Identify which cell holds the provided text, then report its (x, y) central coordinate. 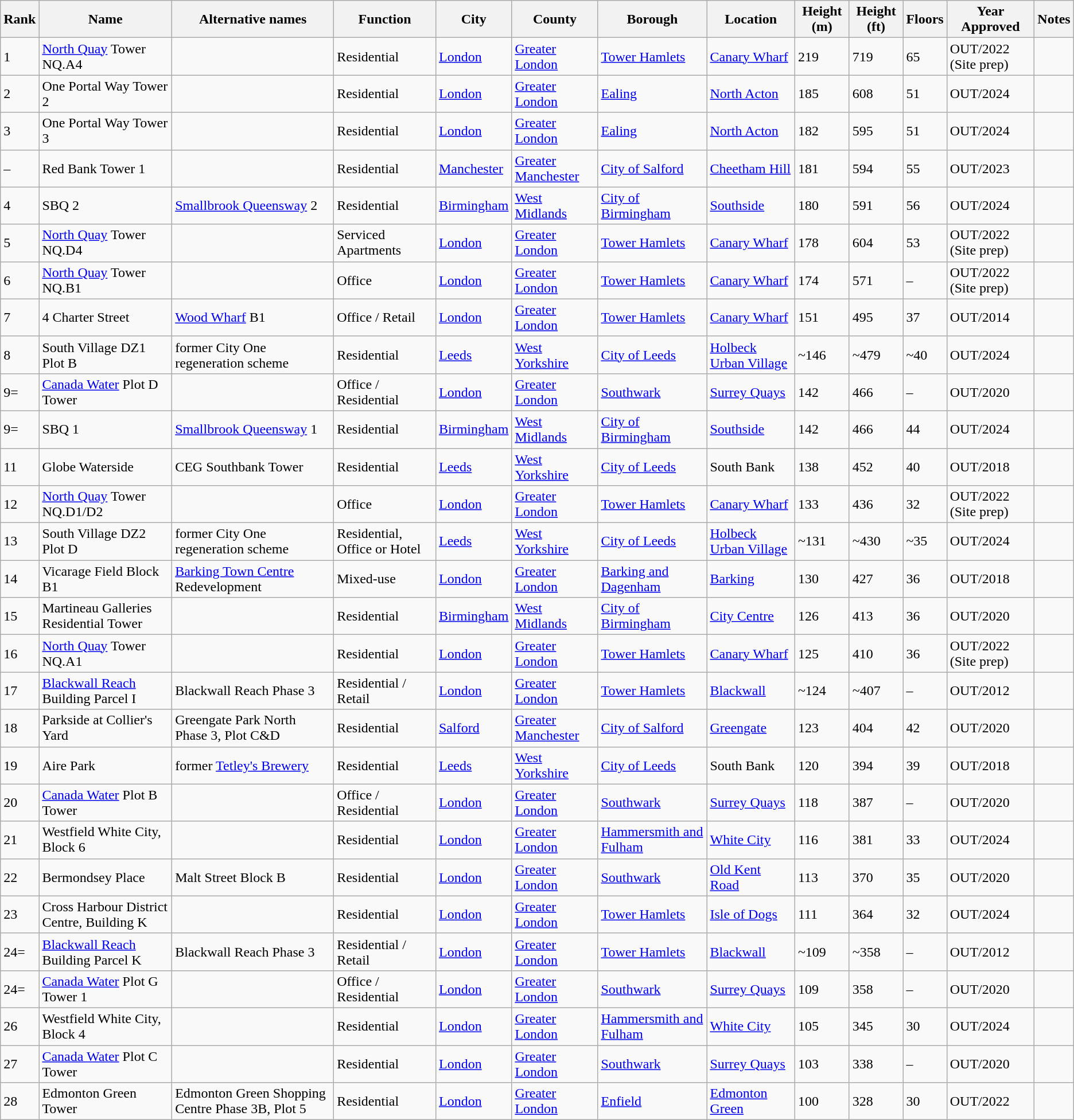
Notes (1054, 19)
~35 (925, 541)
Aire Park (106, 765)
Westfield White City, Block 4 (106, 1027)
~146 (822, 354)
370 (876, 877)
116 (822, 840)
Manchester (473, 169)
Canada Water Plot B Tower (106, 803)
Barking Town Centre Redevelopment (253, 579)
Westfield White City, Block 6 (106, 840)
South Village DZ2 Plot D (106, 541)
Enfield (652, 1101)
126 (822, 616)
Office / Retail (385, 318)
100 (822, 1101)
Greengate Park North Phase 3, Plot C&D (253, 728)
Mixed-use (385, 579)
One Portal Way Tower 3 (106, 131)
19 (20, 765)
Canada Water Plot D Tower (106, 392)
44 (925, 429)
604 (876, 243)
Greengate (750, 728)
27 (20, 1063)
Vicarage Field Block B1 (106, 579)
SBQ 1 (106, 429)
City (473, 19)
180 (822, 205)
Location (750, 19)
Blackwall Reach Building Parcel I (106, 690)
Name (106, 19)
591 (876, 205)
Barking (750, 579)
105 (822, 1027)
28 (20, 1101)
~40 (925, 354)
118 (822, 803)
OUT/2022 (990, 1101)
123 (822, 728)
338 (876, 1063)
394 (876, 765)
130 (822, 579)
109 (822, 989)
12 (20, 505)
Canada Water Plot C Tower (106, 1063)
OUT/2014 (990, 318)
North Quay Tower NQ.A4 (106, 56)
~479 (876, 354)
103 (822, 1063)
Alternative names (253, 19)
53 (925, 243)
Year Approved (990, 19)
185 (822, 94)
~109 (822, 952)
364 (876, 914)
Blackwall Reach Building Parcel K (106, 952)
358 (876, 989)
571 (876, 280)
Cheetham Hill (750, 169)
North Quay Tower NQ.A1 (106, 654)
Residential, Office or Hotel (385, 541)
Edmonton Green (750, 1101)
138 (822, 467)
37 (925, 318)
35 (925, 877)
Canada Water Plot G Tower 1 (106, 989)
Edmonton Green Shopping Centre Phase 3B, Plot 5 (253, 1101)
608 (876, 94)
40 (925, 467)
22 (20, 877)
4 (20, 205)
Borough (652, 19)
113 (822, 877)
410 (876, 654)
11 (20, 467)
55 (925, 169)
Smallbrook Queensway 1 (253, 429)
Barking and Dagenham (652, 579)
County (555, 19)
Bermondsey Place (106, 877)
125 (822, 654)
345 (876, 1027)
6 (20, 280)
Height (m) (822, 19)
Red Bank Tower 1 (106, 169)
North Quay Tower NQ.D4 (106, 243)
Height (ft) (876, 19)
Globe Waterside (106, 467)
56 (925, 205)
OUT/2023 (990, 169)
452 (876, 467)
South Village DZ1 Plot B (106, 354)
Isle of Dogs (750, 914)
65 (925, 56)
381 (876, 840)
427 (876, 579)
14 (20, 579)
21 (20, 840)
Martineau Galleries Residential Tower (106, 616)
33 (925, 840)
178 (822, 243)
~124 (822, 690)
Old Kent Road (750, 877)
13 (20, 541)
Malt Street Block B (253, 877)
Wood Wharf B1 (253, 318)
182 (822, 131)
Cross Harbour District Centre, Building K (106, 914)
Edmonton Green Tower (106, 1101)
594 (876, 169)
219 (822, 56)
~131 (822, 541)
3 (20, 131)
328 (876, 1101)
Salford (473, 728)
120 (822, 765)
1 (20, 56)
Smallbrook Queensway 2 (253, 205)
23 (20, 914)
One Portal Way Tower 2 (106, 94)
26 (20, 1027)
15 (20, 616)
former Tetley's Brewery (253, 765)
~358 (876, 952)
133 (822, 505)
Serviced Apartments (385, 243)
174 (822, 280)
North Quay Tower NQ.B1 (106, 280)
Function (385, 19)
16 (20, 654)
CEG Southbank Tower (253, 467)
181 (822, 169)
North Quay Tower NQ.D1/D2 (106, 505)
387 (876, 803)
719 (876, 56)
20 (20, 803)
7 (20, 318)
Parkside at Collier's Yard (106, 728)
Rank (20, 19)
Floors (925, 19)
39 (925, 765)
495 (876, 318)
8 (20, 354)
18 (20, 728)
5 (20, 243)
413 (876, 616)
SBQ 2 (106, 205)
436 (876, 505)
595 (876, 131)
42 (925, 728)
17 (20, 690)
4 Charter Street (106, 318)
151 (822, 318)
~407 (876, 690)
City Centre (750, 616)
404 (876, 728)
111 (822, 914)
~430 (876, 541)
2 (20, 94)
